Extract the (X, Y) coordinate from the center of the cell holding the provided text.  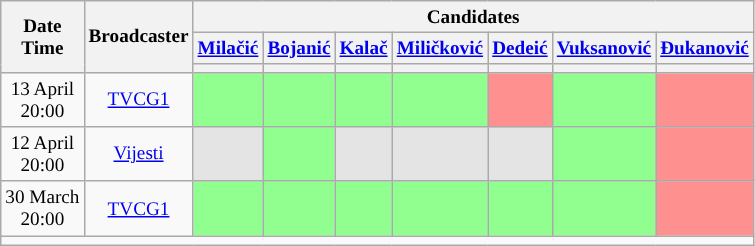
Vijesti (138, 154)
DateTime (42, 37)
12 April20:00 (42, 154)
30 March20:00 (42, 208)
Candidates (473, 17)
Đukanović (705, 48)
Vuksanović (604, 48)
Milačić (228, 48)
Bojanić (299, 48)
Kalač (364, 48)
13 April20:00 (42, 100)
Miličković (440, 48)
Dedeić (520, 48)
Broadcaster (138, 37)
